Return (X, Y) of the center of cell containing provided text 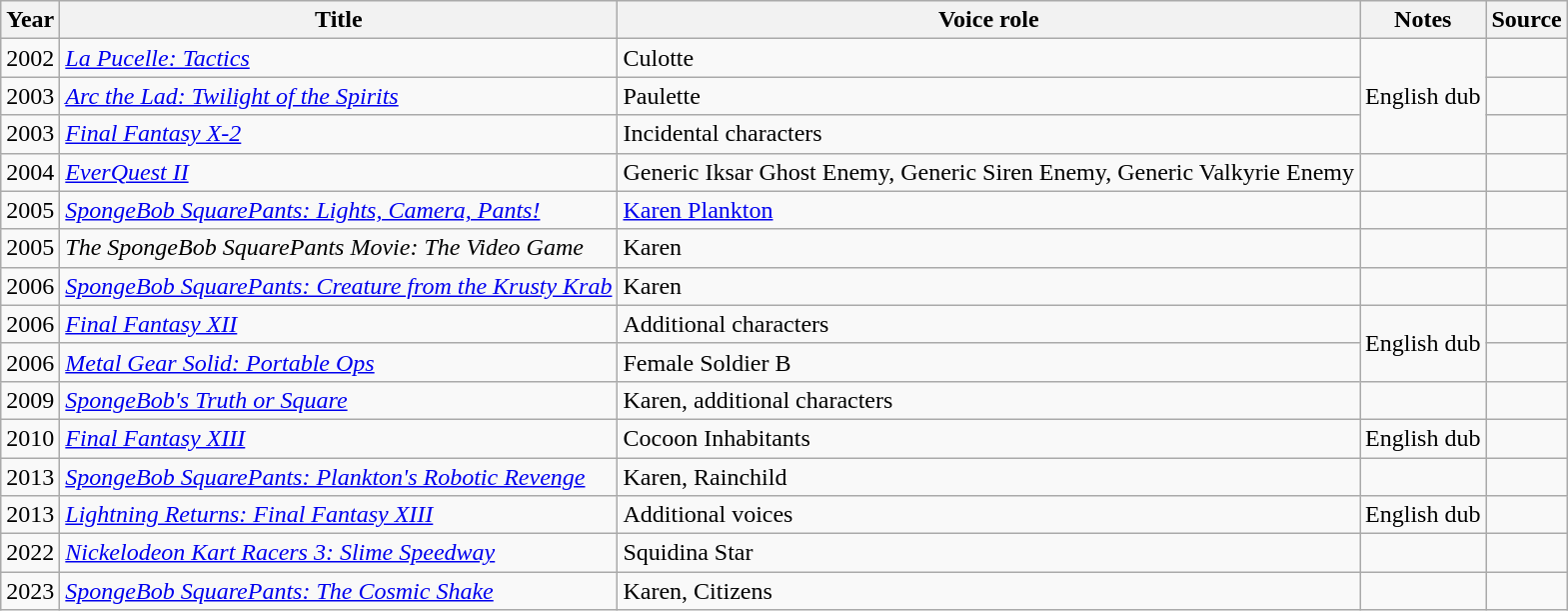
Metal Gear Solid: Portable Ops (339, 362)
Female Soldier B (989, 362)
La Pucelle: Tactics (339, 58)
Title (339, 20)
Incidental characters (989, 134)
SpongeBob SquarePants: Lights, Camera, Pants! (339, 210)
Source (1527, 20)
SpongeBob SquarePants: Creature from the Krusty Krab (339, 286)
2004 (30, 172)
SpongeBob SquarePants: The Cosmic Shake (339, 591)
Arc the Lad: Twilight of the Spirits (339, 96)
Karen Plankton (989, 210)
Notes (1423, 20)
Karen, additional characters (989, 400)
Additional voices (989, 515)
Final Fantasy X-2 (339, 134)
2002 (30, 58)
2023 (30, 591)
The SpongeBob SquarePants Movie: The Video Game (339, 248)
Voice role (989, 20)
2022 (30, 553)
2009 (30, 400)
Cocoon Inhabitants (989, 438)
EverQuest II (339, 172)
Nickelodeon Kart Racers 3: Slime Speedway (339, 553)
Squidina Star (989, 553)
Final Fantasy XIII (339, 438)
Final Fantasy XII (339, 324)
Year (30, 20)
SpongeBob's Truth or Square (339, 400)
2010 (30, 438)
Generic Iksar Ghost Enemy, Generic Siren Enemy, Generic Valkyrie Enemy (989, 172)
Culotte (989, 58)
Karen, Citizens (989, 591)
SpongeBob SquarePants: Plankton's Robotic Revenge (339, 477)
Karen, Rainchild (989, 477)
Paulette (989, 96)
Lightning Returns: Final Fantasy XIII (339, 515)
Additional characters (989, 324)
